Determine the (x, y) coordinate at the center of the cell enclosing the given text.  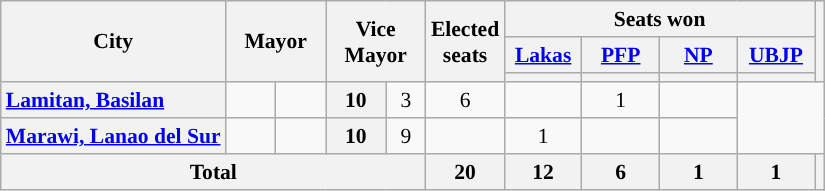
NP (699, 55)
Electedseats (465, 42)
Vice Mayor (376, 42)
Marawi, Lanao del Sur (114, 136)
UBJP (776, 55)
9 (406, 136)
Total (214, 172)
Mayor (276, 42)
PFP (621, 55)
Lamitan, Basilan (114, 101)
3 (406, 101)
Lakas (543, 55)
Seats won (659, 19)
12 (543, 172)
20 (465, 172)
City (114, 42)
